Capture the cell that displays the provided text and extract its (X, Y) central coordinate. 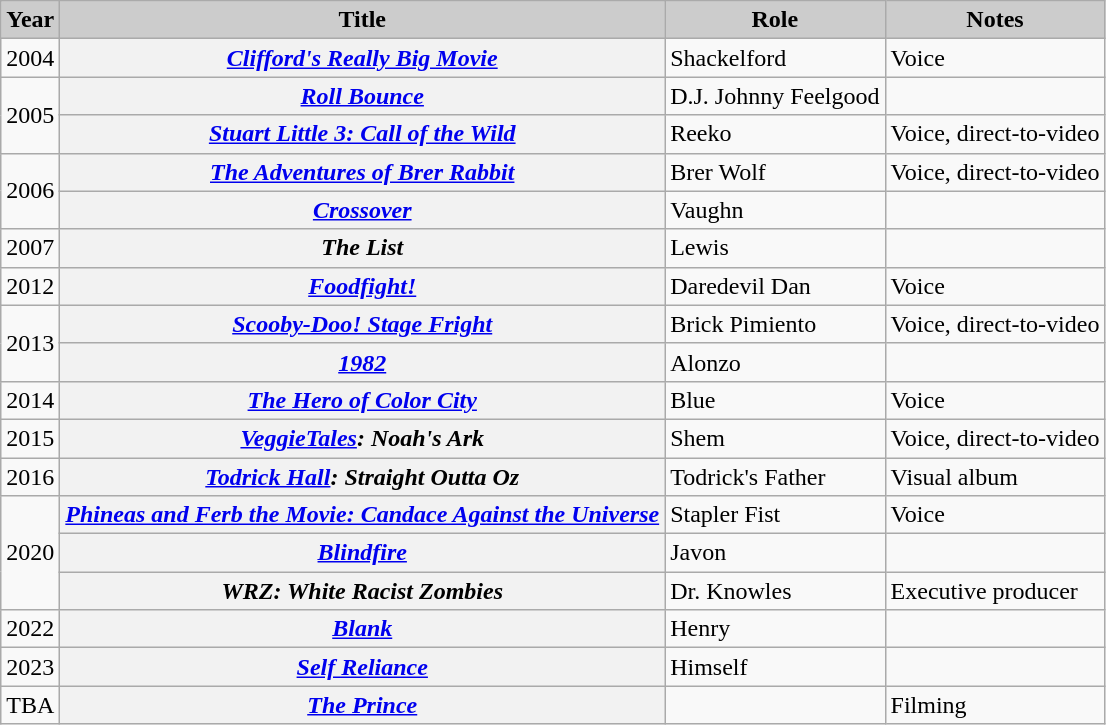
2020 (30, 553)
The List (362, 248)
Daredevil Dan (775, 286)
Lewis (775, 248)
Todrick's Father (775, 477)
Phineas and Ferb the Movie: Candace Against the Universe (362, 515)
2022 (30, 629)
2007 (30, 248)
The Hero of Color City (362, 400)
Stapler Fist (775, 515)
2013 (30, 343)
Blank (362, 629)
2004 (30, 58)
The Adventures of Brer Rabbit (362, 172)
Henry (775, 629)
TBA (30, 705)
Todrick Hall: Straight Outta Oz (362, 477)
Visual album (995, 477)
Stuart Little 3: Call of the Wild (362, 134)
2006 (30, 191)
1982 (362, 362)
The Prince (362, 705)
Blindfire (362, 553)
Dr. Knowles (775, 591)
Executive producer (995, 591)
Filming (995, 705)
Crossover (362, 210)
2015 (30, 438)
Notes (995, 20)
Shackelford (775, 58)
2016 (30, 477)
WRZ: White Racist Zombies (362, 591)
VeggieTales: Noah's Ark (362, 438)
Brick Pimiento (775, 324)
Scooby-Doo! Stage Fright (362, 324)
Self Reliance (362, 667)
2023 (30, 667)
Title (362, 20)
Vaughn (775, 210)
Brer Wolf (775, 172)
Shem (775, 438)
2005 (30, 115)
Foodfight! (362, 286)
Clifford's Really Big Movie (362, 58)
Blue (775, 400)
Javon (775, 553)
Alonzo (775, 362)
Roll Bounce (362, 96)
Reeko (775, 134)
Year (30, 20)
Role (775, 20)
2012 (30, 286)
Himself (775, 667)
2014 (30, 400)
D.J. Johnny Feelgood (775, 96)
